Determine the (x, y) coordinate at the center of the cell enclosing the given text.  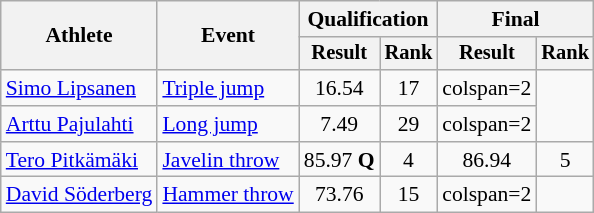
86.94 (486, 160)
Long jump (228, 124)
Hammer throw (228, 195)
Qualification (368, 19)
Event (228, 36)
5 (565, 160)
Javelin throw (228, 160)
7.49 (340, 124)
Simo Lipsanen (80, 88)
16.54 (340, 88)
17 (409, 88)
15 (409, 195)
73.76 (340, 195)
Arttu Pajulahti (80, 124)
David Söderberg (80, 195)
4 (409, 160)
Tero Pitkämäki (80, 160)
85.97 Q (340, 160)
Athlete (80, 36)
Final (516, 19)
Triple jump (228, 88)
29 (409, 124)
